Extract the [x, y] coordinate from the center of the cell holding the provided text.  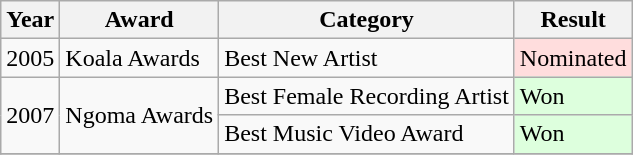
Result [573, 20]
Category [367, 20]
Best Music Video Award [367, 134]
Award [140, 20]
Best New Artist [367, 58]
Best Female Recording Artist [367, 96]
Koala Awards [140, 58]
Year [30, 20]
Ngoma Awards [140, 115]
2007 [30, 115]
Nominated [573, 58]
2005 [30, 58]
